Return the [x, y] coordinate for the center point of the cell that contains the specified text.  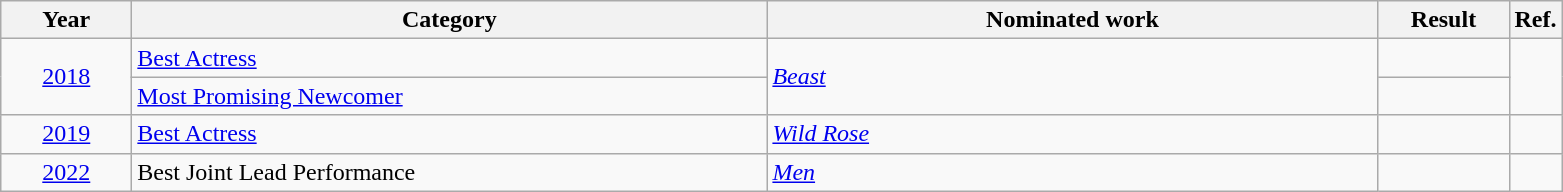
Best Joint Lead Performance [450, 172]
Wild Rose [1072, 134]
Result [1444, 20]
2022 [66, 172]
Beast [1072, 77]
Ref. [1536, 20]
2018 [66, 77]
Category [450, 20]
Nominated work [1072, 20]
Men [1072, 172]
Year [66, 20]
2019 [66, 134]
Most Promising Newcomer [450, 96]
